Output the [X, Y] coordinate of the center of the cell containing the given text.  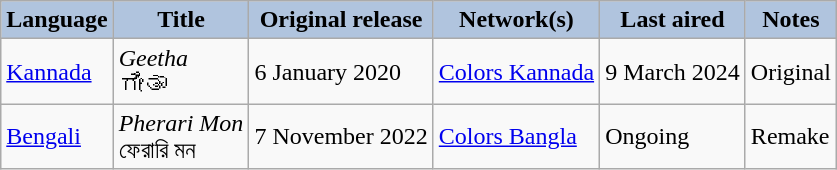
Geetha ಗೀತಾ [181, 72]
Notes [790, 20]
Pherari Mon ফেরারি মন [181, 136]
Language [57, 20]
Colors Bangla [516, 136]
Title [181, 20]
Original release [341, 20]
7 November 2022 [341, 136]
Kannada [57, 72]
Ongoing [673, 136]
6 January 2020 [341, 72]
Remake [790, 136]
Bengali [57, 136]
Last aired [673, 20]
9 March 2024 [673, 72]
Original [790, 72]
Colors Kannada [516, 72]
Network(s) [516, 20]
